Determine the (X, Y) coordinate at the center of the cell enclosing the given text.  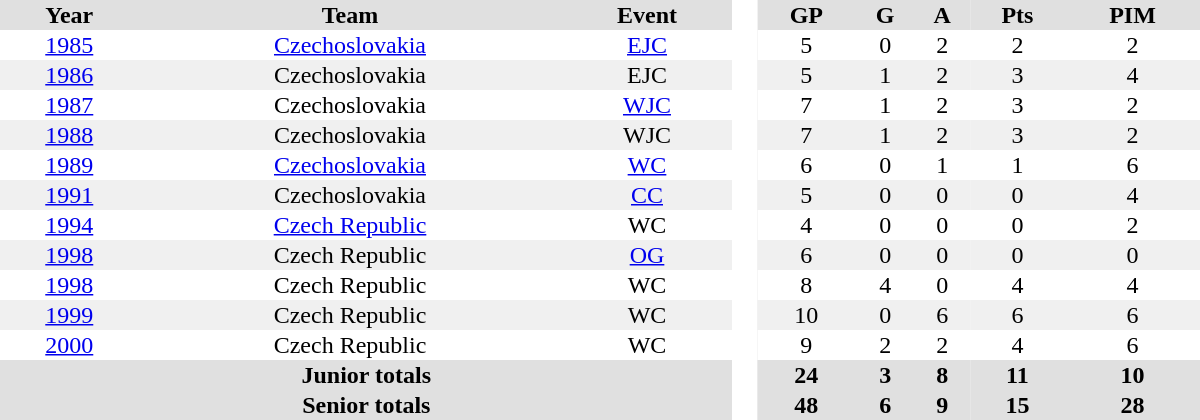
Pts (1018, 15)
1985 (70, 45)
PIM (1132, 15)
28 (1132, 405)
1989 (70, 165)
1986 (70, 75)
Junior totals (366, 375)
G (886, 15)
1987 (70, 105)
24 (806, 375)
A (942, 15)
1999 (70, 315)
48 (806, 405)
OG (646, 255)
11 (1018, 375)
Senior totals (366, 405)
1994 (70, 225)
2000 (70, 345)
Event (646, 15)
Year (70, 15)
CC (646, 195)
1991 (70, 195)
15 (1018, 405)
Team (350, 15)
1988 (70, 135)
GP (806, 15)
